Pinpoint the cell where the given text exists, returning its (X, Y) midpoint coordinate. 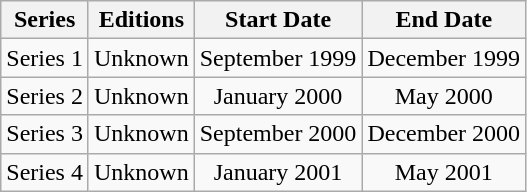
Series 1 (45, 58)
Series 2 (45, 96)
January 2000 (278, 96)
May 2001 (444, 172)
December 2000 (444, 134)
September 1999 (278, 58)
Editions (141, 20)
Start Date (278, 20)
December 1999 (444, 58)
Series 3 (45, 134)
End Date (444, 20)
September 2000 (278, 134)
Series 4 (45, 172)
January 2001 (278, 172)
May 2000 (444, 96)
Series (45, 20)
